Scan for the cell matching the given text and deliver its [X, Y] coordinate at center. 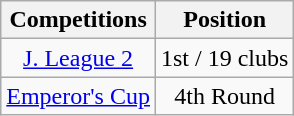
J. League 2 [78, 58]
1st / 19 clubs [224, 58]
Emperor's Cup [78, 96]
Position [224, 20]
4th Round [224, 96]
Competitions [78, 20]
